Locate the cell with the specified text and output its (x, y) center coordinate. 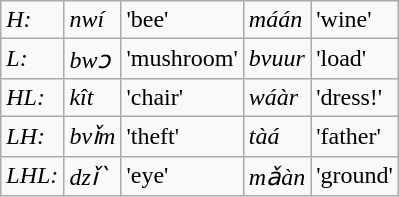
'theft' (182, 136)
H: (32, 20)
LHL: (32, 176)
'father' (355, 136)
L: (32, 59)
bvuur (276, 59)
kît (92, 97)
nwí (92, 20)
HL: (32, 97)
'load' (355, 59)
wáàr (276, 97)
'mushroom' (182, 59)
'ground' (355, 176)
'wine' (355, 20)
'bee' (182, 20)
bvǐm (92, 136)
dzǐˋ (92, 176)
'dress!' (355, 97)
bwɔ (92, 59)
tàá (276, 136)
LH: (32, 136)
'eye' (182, 176)
mǎàn (276, 176)
máán (276, 20)
'chair' (182, 97)
